From the cell containing the given text, extract its center point as [x, y] coordinate. 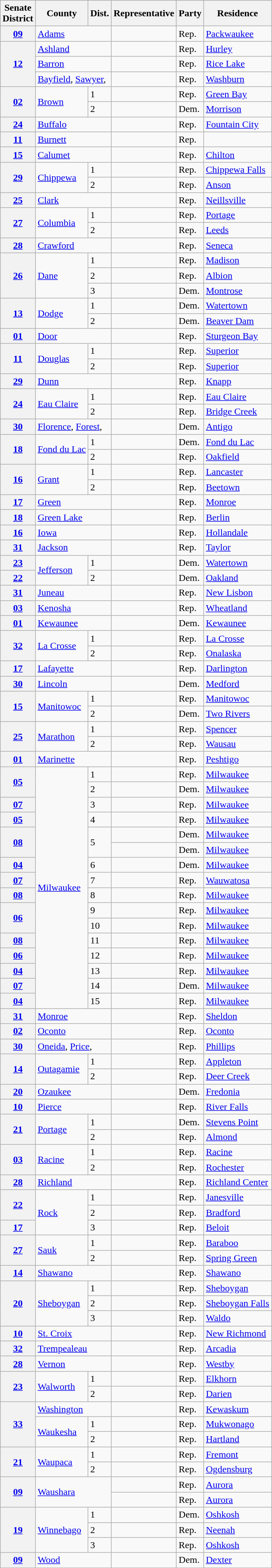
Waushara [73, 1492]
Buffalo [73, 124]
New Lisbon [237, 593]
Neillsville [237, 200]
Baraboo [237, 1243]
Mukwonago [237, 1424]
Morrison [237, 109]
19 [18, 1530]
Iowa [73, 532]
7 [99, 880]
Deer Creek [237, 1076]
Chippewa Falls [237, 170]
Sauk [62, 1250]
Dist. [99, 14]
Waupaca [62, 1462]
Dexter [237, 1560]
Wausau [237, 744]
8 [99, 895]
Green [73, 502]
Crawford [73, 245]
6 [99, 865]
Dodge [62, 313]
Adams [73, 34]
Calumet [73, 154]
Medford [237, 683]
Wood [73, 1560]
Marinette [73, 759]
Juneau [73, 593]
Richland Center [237, 1182]
Residence [237, 14]
Spring Green [237, 1258]
Appleton [237, 1061]
Hurley [237, 49]
County [62, 14]
Kewaskum [237, 1409]
Janesville [237, 1198]
Washington [73, 1409]
Phillips [237, 1046]
Leeds [237, 230]
33 [18, 1424]
Fountain City [237, 124]
Seneca [237, 245]
Walworth [62, 1386]
Bradford [237, 1213]
Bridge Creek [237, 411]
Pierce [73, 1107]
Onalaska [237, 653]
Spencer [237, 729]
Marathon [62, 737]
Packwaukee [237, 34]
Lafayette [73, 668]
SenateDistrict [18, 14]
Outagamie [62, 1069]
Albion [237, 276]
Taylor [237, 548]
Arcadia [237, 1348]
Waldo [237, 1318]
Lancaster [237, 472]
Columbia [62, 223]
Representative [144, 14]
Oakland [237, 578]
Winnebago [62, 1530]
Hartland [237, 1439]
Richland [73, 1182]
Vernon [73, 1364]
Bayfield, Sawyer, [73, 79]
Dane [62, 276]
26 [18, 276]
Rock [62, 1213]
Fredonia [237, 1092]
Door [73, 336]
Fremont [237, 1454]
Montrose [237, 291]
Oneida, Price, [73, 1046]
Clark [73, 200]
Elkhorn [237, 1379]
Rochester [237, 1167]
Rice Lake [237, 64]
Darlington [237, 668]
Barron [73, 64]
5 [99, 842]
Lincoln [73, 683]
New Richmond [237, 1333]
Green Bay [237, 94]
Peshtigo [237, 759]
Jackson [73, 548]
Douglas [62, 359]
Wheatland [237, 608]
Darien [237, 1394]
Ashland [73, 49]
Party [190, 14]
Oakfield [237, 457]
River Falls [237, 1107]
Jefferson [62, 570]
Grant [62, 480]
Sheldon [237, 1016]
Anson [237, 185]
Beaver Dam [237, 321]
4 [99, 820]
Neenah [237, 1530]
Stevens Point [237, 1122]
Madison [237, 260]
Berlin [237, 517]
Beloit [237, 1228]
Burnett [73, 139]
Kenosha [73, 608]
Westby [237, 1364]
Brown [62, 102]
Ozaukee [73, 1092]
Washburn [237, 79]
Sheboygan Falls [237, 1303]
Chilton [237, 154]
Knapp [237, 381]
Wauwatosa [237, 880]
Two Rivers [237, 714]
Green Lake [73, 517]
Beetown [237, 487]
Dunn [73, 381]
St. Croix [73, 1333]
Trempealeau [73, 1348]
Hollandale [237, 532]
Chippewa [62, 177]
Florence, Forest, [73, 426]
Antigo [237, 426]
Almond [237, 1137]
Waukesha [62, 1432]
9 [99, 910]
Ogdensburg [237, 1470]
Sturgeon Bay [237, 336]
